Scan for the cell matching the given text and deliver its [x, y] coordinate at center. 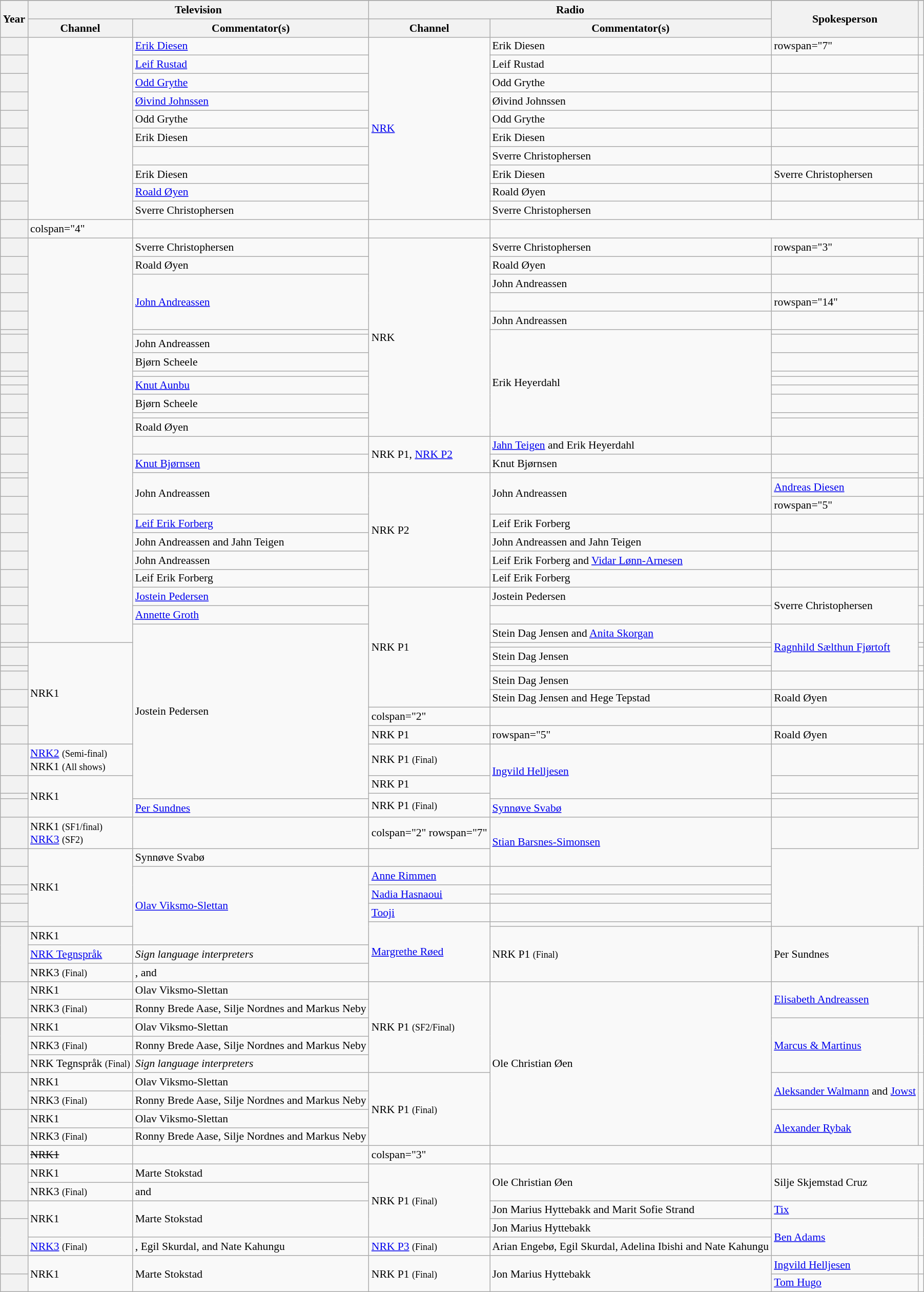
Aleksander Walmann and Jowst [845, 1091]
Jon Marius Hyttebakk and Marit Sofie Strand [631, 1210]
Ragnhild Sælthun Fjørtoft [845, 648]
Nadia Hasnaoui [429, 894]
colspan="3" [429, 1155]
colspan="2" [429, 717]
Television [198, 10]
Tom Hugo [845, 1283]
Leif Erik Forberg and Vidar Lønn-Arnesen [631, 560]
colspan="4" [80, 229]
Anne Rimmen [429, 876]
Stian Barsnes-Simonsen [631, 842]
rowspan="7" [845, 46]
Annette Groth [251, 615]
and [251, 1192]
Arian Engebø, Egil Skurdal, Adelina Ibishi and Nate Kahungu [631, 1246]
NRK Tegnspråk (Final) [80, 1064]
NRK P2 [429, 530]
NRK P1 (SF2/Final) [429, 1027]
Knut Aunbu [251, 386]
Jahn Teigen and Erik Heyerdahl [631, 446]
NRK Tegnspråk [80, 954]
Tix [845, 1210]
Tooji [429, 913]
Stein Dag Jensen and Hege Tepstad [631, 698]
Elisabeth Andreassen [845, 1000]
colspan="2" rowspan="7" [429, 833]
Marcus & Martinus [845, 1046]
, Egil Skurdal, and Nate Kahungu [251, 1246]
Margrethe Røed [429, 952]
Stein Dag Jensen and Anita Skorgan [631, 633]
rowspan="3" [845, 247]
NRK2 (Semi-final) NRK1 (All shows) [80, 760]
Ben Adams [845, 1238]
Alexander Rybak [845, 1128]
Year [14, 18]
Radio [570, 10]
Spokesperson [845, 18]
Erik Heyerdahl [631, 382]
rowspan="14" [845, 302]
NRK P3 (Final) [429, 1246]
Andreas Diesen [845, 487]
NRK1 (SF1/final) NRK3 (SF2) [80, 833]
Silje Skjemstad Cruz [845, 1182]
NRK P1, NRK P2 [429, 454]
, and [251, 973]
